Find where the given text appears and provide that cell's center as [x, y] coordinate. 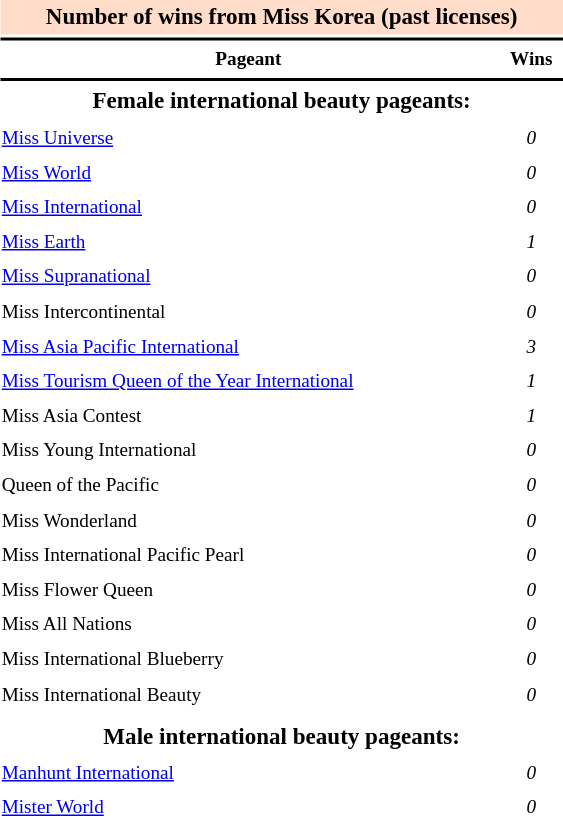
Miss Earth [248, 243]
Miss Tourism Queen of the Year International [248, 382]
Miss Young International [248, 451]
Pageant [248, 60]
Miss Universe [248, 138]
Miss International [248, 208]
Female international beauty pageants: [282, 102]
Miss Asia Pacific International [248, 347]
Miss Wonderland [248, 521]
Miss International Pacific Pearl [248, 556]
Miss Intercontinental [248, 312]
Number of wins from Miss Korea (past licenses) [282, 18]
Male international beauty pageants: [282, 738]
Manhunt International [248, 773]
Queen of the Pacific [248, 486]
Miss World [248, 173]
Miss All Nations [248, 625]
3 [532, 347]
Miss Asia Contest [248, 417]
Miss Flower Queen [248, 590]
Wins [532, 60]
Miss International Blueberry [248, 660]
Miss International Beauty [248, 695]
Miss Supranational [248, 277]
